Search for the cell housing the specified text and yield its (X, Y) center coordinate. 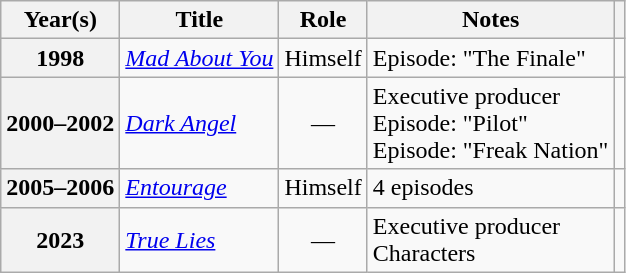
Notes (490, 20)
Executive producerCharacters (490, 240)
1998 (60, 58)
2023 (60, 240)
Entourage (200, 188)
Episode: "The Finale" (490, 58)
Mad About You (200, 58)
True Lies (200, 240)
Year(s) (60, 20)
Role (323, 20)
4 episodes (490, 188)
Executive producer Episode: "Pilot" Episode: "Freak Nation" (490, 123)
Title (200, 20)
2005–2006 (60, 188)
2000–2002 (60, 123)
Dark Angel (200, 123)
